Return the (X, Y) coordinate for the center point of the cell that contains the specified text.  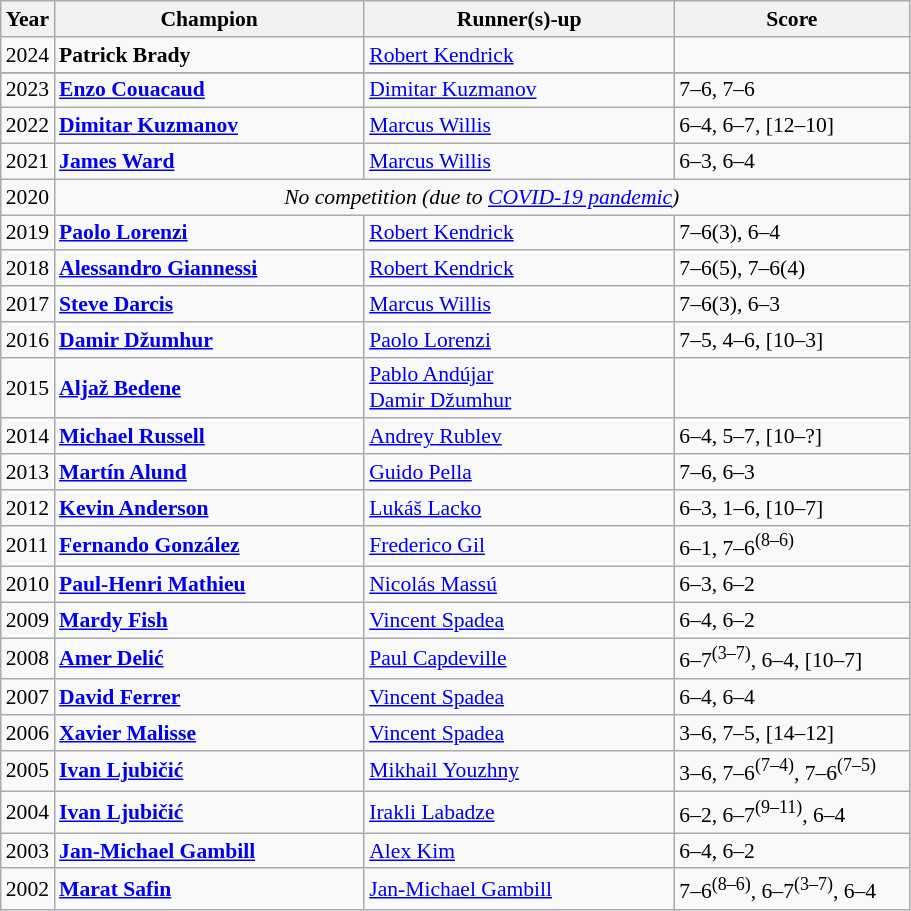
2020 (28, 197)
2021 (28, 162)
David Ferrer (209, 697)
2003 (28, 851)
No competition (due to COVID-19 pandemic) (482, 197)
2017 (28, 304)
2019 (28, 233)
2014 (28, 437)
7–5, 4–6, [10–3] (792, 340)
2011 (28, 546)
7–6(5), 7–6(4) (792, 269)
Damir Džumhur (209, 340)
3–6, 7–5, [14–12] (792, 733)
Pablo Andújar Damir Džumhur (519, 388)
Paul Capdeville (519, 658)
2022 (28, 126)
Champion (209, 19)
2016 (28, 340)
2010 (28, 585)
6–2, 6–7(9–11), 6–4 (792, 812)
Nicolás Massú (519, 585)
Amer Delić (209, 658)
Alex Kim (519, 851)
Lukáš Lacko (519, 508)
Paul-Henri Mathieu (209, 585)
6–7(3–7), 6–4, [10–7] (792, 658)
2004 (28, 812)
Runner(s)-up (519, 19)
2002 (28, 890)
Frederico Gil (519, 546)
James Ward (209, 162)
6–4, 5–7, [10–?] (792, 437)
2015 (28, 388)
2012 (28, 508)
6–3, 6–4 (792, 162)
7–6(8–6), 6–7(3–7), 6–4 (792, 890)
2013 (28, 472)
Michael Russell (209, 437)
2008 (28, 658)
Steve Darcis (209, 304)
2024 (28, 55)
Irakli Labadze (519, 812)
Aljaž Bedene (209, 388)
6–4, 6–7, [12–10] (792, 126)
7–6(3), 6–3 (792, 304)
6–1, 7–6(8–6) (792, 546)
7–6(3), 6–4 (792, 233)
6–4, 6–4 (792, 697)
Score (792, 19)
2005 (28, 772)
Enzo Couacaud (209, 90)
Mardy Fish (209, 620)
Martín Alund (209, 472)
Alessandro Giannessi (209, 269)
7–6, 6–3 (792, 472)
Andrey Rublev (519, 437)
Kevin Anderson (209, 508)
Guido Pella (519, 472)
7–6, 7–6 (792, 90)
Year (28, 19)
2009 (28, 620)
2023 (28, 90)
6–3, 6–2 (792, 585)
2006 (28, 733)
2007 (28, 697)
2018 (28, 269)
3–6, 7–6(7–4), 7–6(7–5) (792, 772)
Xavier Malisse (209, 733)
6–3, 1–6, [10–7] (792, 508)
Fernando González (209, 546)
Marat Safin (209, 890)
Patrick Brady (209, 55)
Mikhail Youzhny (519, 772)
